Detect which cell encompasses the target text, then output its (X, Y) center coordinate. 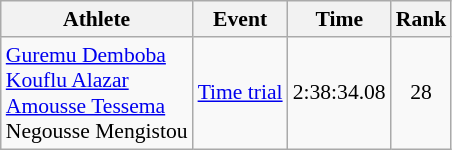
28 (422, 93)
Time trial (240, 93)
2:38:34.08 (340, 93)
Rank (422, 19)
Athlete (97, 19)
Guremu DembobaKouflu AlazarAmousse TessemaNegousse Mengistou (97, 93)
Time (340, 19)
Event (240, 19)
